Extract the [x, y] coordinate from the center of the cell holding the provided text.  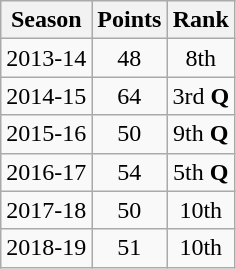
2013-14 [46, 58]
2017-18 [46, 210]
2016-17 [46, 172]
2014-15 [46, 96]
51 [130, 248]
54 [130, 172]
64 [130, 96]
2015-16 [46, 134]
Season [46, 20]
Points [130, 20]
8th [201, 58]
2018-19 [46, 248]
9th Q [201, 134]
Rank [201, 20]
48 [130, 58]
3rd Q [201, 96]
5th Q [201, 172]
